Provide the [X, Y] coordinate of the cell's center where the given text is located.  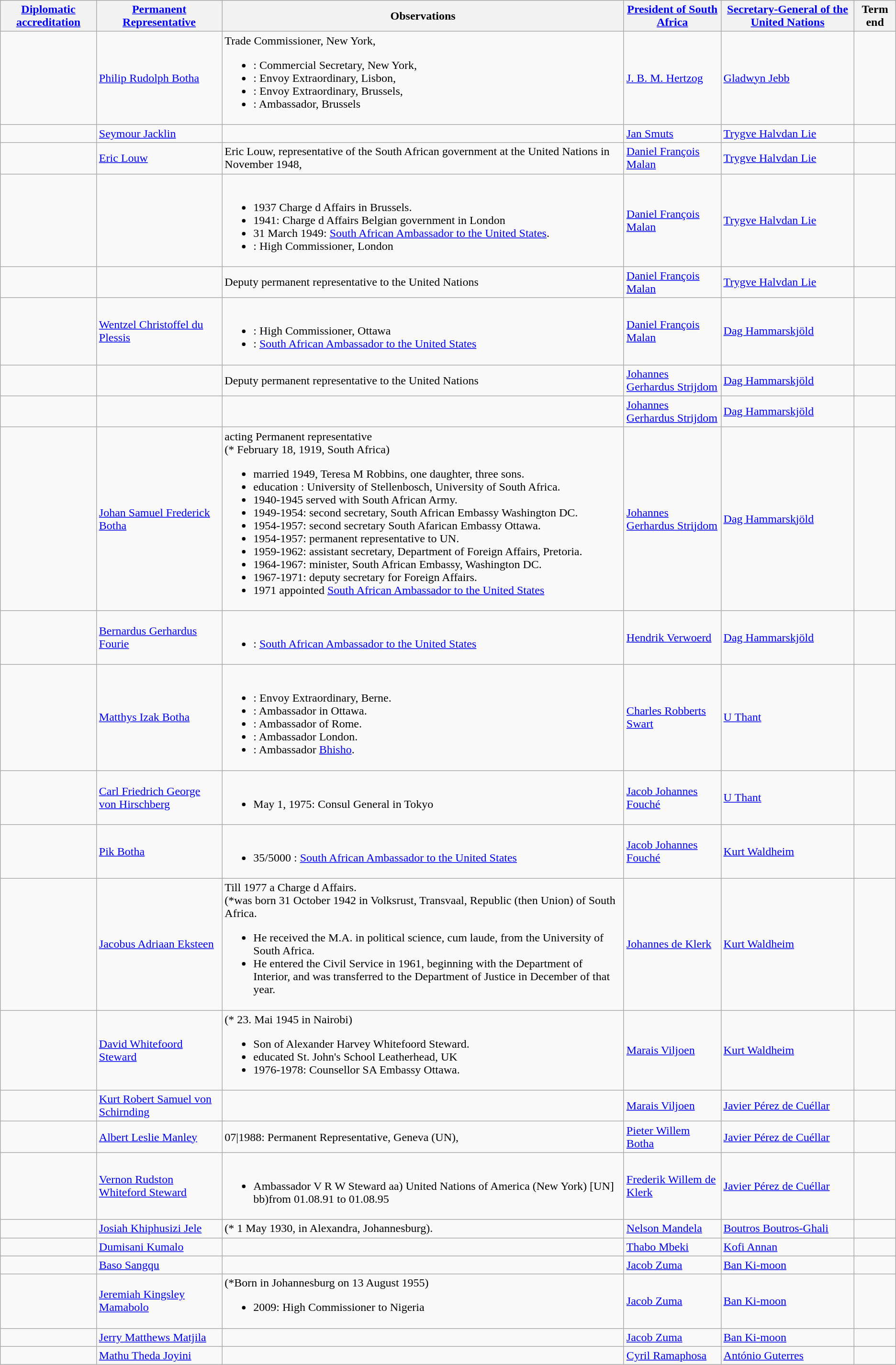
Mathu Theda Joyini [159, 1355]
Kurt Robert Samuel von Schirnding [159, 1106]
Jan Smuts [672, 134]
Ambassador V R W Steward aa) United Nations of America (New York) [UN] bb)from 01.08.91 to 01.08.95 [423, 1186]
Hendrik Verwoerd [672, 638]
Albert Leslie Manley [159, 1137]
07|1988: Permanent Representative, Geneva (UN), [423, 1137]
Baso Sangqu [159, 1265]
Johan Samuel Frederick Botha [159, 519]
(* 1 May 1930, in Alexandra, Johannesburg). [423, 1229]
Observations [423, 16]
Diplomatic accreditation [49, 16]
António Guterres [788, 1355]
Johannes de Klerk [672, 945]
: South African Ambassador to the United States [423, 638]
Term end [875, 16]
Jerry Matthews Matjila [159, 1337]
David Whitefoord Steward [159, 1050]
Trade Commissioner, New York,: Commercial Secretary, New York,: Envoy Extraordinary, Lisbon,: Envoy Extraordinary, Brussels,: Ambassador, Brussels [423, 78]
Jacobus Adriaan Eksteen [159, 945]
Frederik Willem de Klerk [672, 1186]
President of South Africa [672, 16]
Thabo Mbeki [672, 1247]
(*Born in Johannesburg on 13 August 1955)2009: High Commissioner to Nigeria [423, 1301]
Secretary-General of the United Nations [788, 16]
: Envoy Extraordinary, Berne.: Ambassador in Ottawa.: Ambassador of Rome.: Ambassador London.: Ambassador Bhisho. [423, 717]
: High Commissioner, Ottawa: South African Ambassador to the United States [423, 331]
Eric Louw [159, 158]
Kofi Annan [788, 1247]
Seymour Jacklin [159, 134]
Wentzel Christoffel du Plessis [159, 331]
35/5000 : South African Ambassador to the United States [423, 852]
Eric Louw, representative of the South African government at the United Nations in November 1948, [423, 158]
May 1, 1975: Consul General in Tokyo [423, 797]
Philip Rudolph Botha [159, 78]
Dumisani Kumalo [159, 1247]
Pieter Willem Botha [672, 1137]
Pik Botha [159, 852]
Jeremiah Kingsley Mamabolo [159, 1301]
Josiah Khiphusizi Jele [159, 1229]
Vernon Rudston Whiteford Steward [159, 1186]
J. B. M. Hertzog [672, 78]
Boutros Boutros-Ghali [788, 1229]
Gladwyn Jebb [788, 78]
Matthys Izak Botha [159, 717]
Charles Robberts Swart [672, 717]
Bernardus Gerhardus Fourie [159, 638]
Carl Friedrich George von Hirschberg [159, 797]
Nelson Mandela [672, 1229]
Permanent Representative [159, 16]
Cyril Ramaphosa [672, 1355]
